Scan for the cell matching the given text and deliver its (X, Y) coordinate at center. 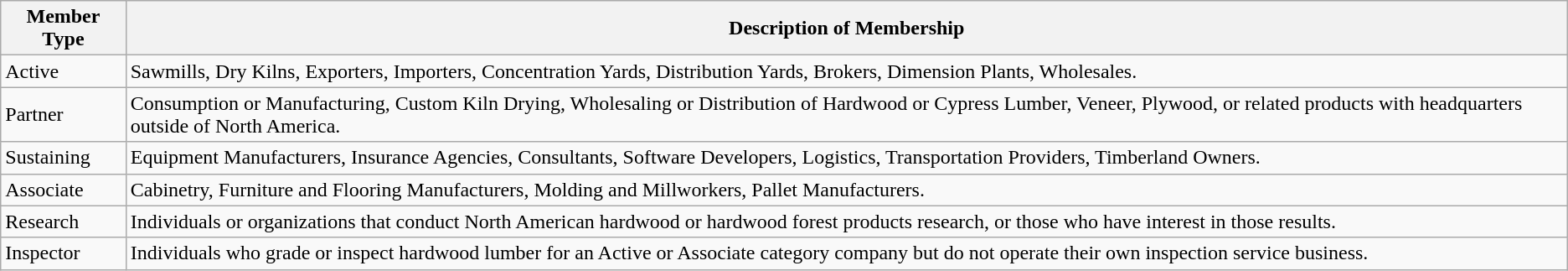
Sustaining (64, 158)
Member Type (64, 29)
Active (64, 71)
Sawmills, Dry Kilns, Exporters, Importers, Concentration Yards, Distribution Yards, Brokers, Dimension Plants, Wholesales. (846, 71)
Individuals or organizations that conduct North American hardwood or hardwood forest products research, or those who have interest in those results. (846, 221)
Partner (64, 114)
Research (64, 221)
Equipment Manufacturers, Insurance Agencies, Consultants, Software Developers, Logistics, Transportation Providers, Timberland Owners. (846, 158)
Description of Membership (846, 29)
Associate (64, 190)
Cabinetry, Furniture and Flooring Manufacturers, Molding and Millworkers, Pallet Manufacturers. (846, 190)
Inspector (64, 253)
